Output the (x, y) coordinate of the center of the cell containing the given text.  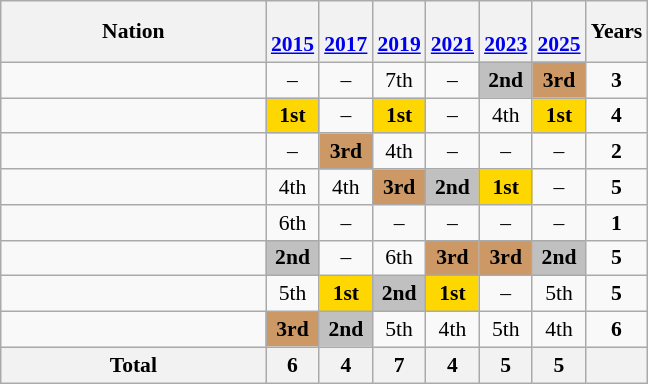
2019 (398, 32)
2021 (452, 32)
2 (617, 152)
2023 (506, 32)
Years (617, 32)
7th (398, 80)
2025 (558, 32)
3 (617, 80)
Total (134, 365)
Nation (134, 32)
7 (398, 365)
2017 (346, 32)
1 (617, 223)
2015 (292, 32)
